Provide the [x, y] coordinate of the cell's center where the given text is located.  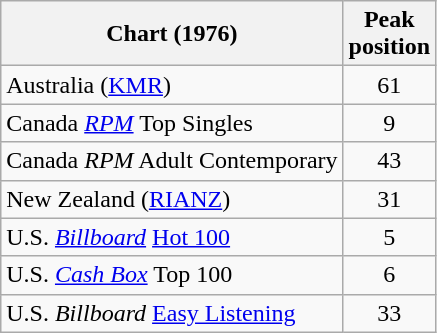
U.S. Billboard Easy Listening [172, 313]
Canada RPM Top Singles [172, 123]
U.S. Billboard Hot 100 [172, 237]
U.S. Cash Box Top 100 [172, 275]
6 [389, 275]
Chart (1976) [172, 34]
Australia (KMR) [172, 85]
9 [389, 123]
33 [389, 313]
Canada RPM Adult Contemporary [172, 161]
Peakposition [389, 34]
New Zealand (RIANZ) [172, 199]
61 [389, 85]
5 [389, 237]
43 [389, 161]
31 [389, 199]
